Provide the (X, Y) coordinate of the cell's center where the given text is located.  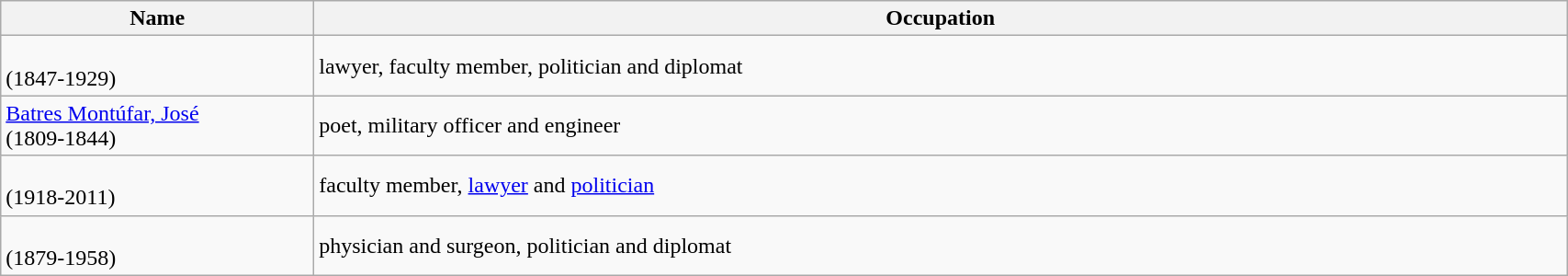
Occupation (941, 18)
(1847-1929) (158, 66)
(1918-2011) (158, 186)
faculty member, lawyer and politician (941, 186)
poet, military officer and engineer (941, 125)
Name (158, 18)
lawyer, faculty member, politician and diplomat (941, 66)
Batres Montúfar, José(1809-1844) (158, 125)
(1879-1958) (158, 245)
physician and surgeon, politician and diplomat (941, 245)
